Detect which cell encompasses the target text, then output its (X, Y) center coordinate. 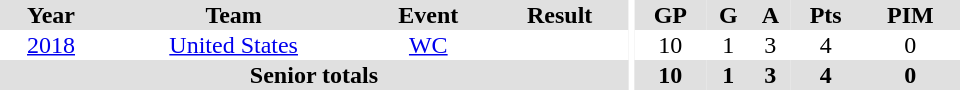
Event (428, 15)
GP (670, 15)
Senior totals (314, 75)
Result (560, 15)
WC (428, 45)
A (770, 15)
PIM (910, 15)
2018 (51, 45)
United States (234, 45)
Team (234, 15)
G (728, 15)
Year (51, 15)
Pts (826, 15)
